Return the [x, y] coordinate for the center point of the cell that contains the specified text.  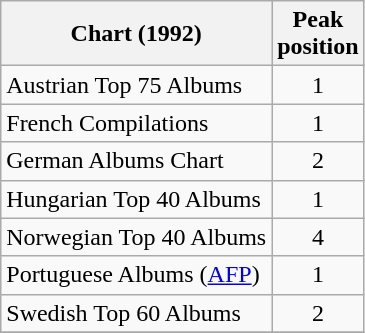
Swedish Top 60 Albums [136, 313]
Austrian Top 75 Albums [136, 85]
Norwegian Top 40 Albums [136, 237]
French Compilations [136, 123]
Portuguese Albums (AFP) [136, 275]
Chart (1992) [136, 34]
German Albums Chart [136, 161]
Hungarian Top 40 Albums [136, 199]
Peakposition [318, 34]
4 [318, 237]
